Return the (X, Y) coordinate for the center point of the cell that contains the specified text.  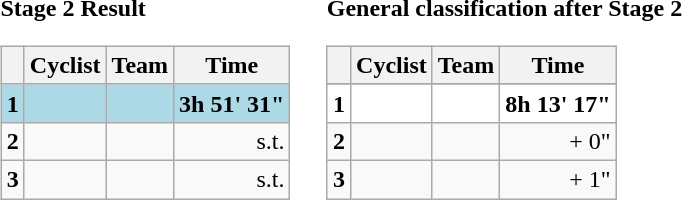
+ 1" (558, 179)
8h 13' 17" (558, 103)
+ 0" (558, 141)
3h 51' 31" (232, 103)
